Locate the cell with the specified text and output its (X, Y) center coordinate. 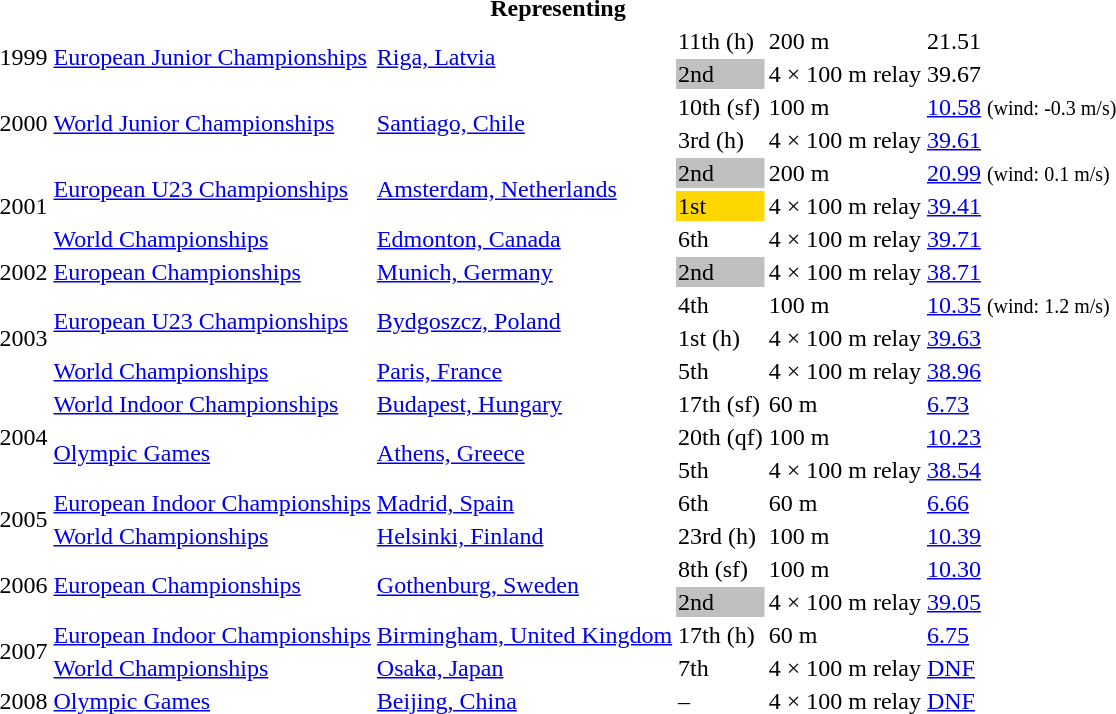
World Junior Championships (212, 124)
8th (sf) (721, 569)
Helsinki, Finland (524, 536)
Munich, Germany (524, 272)
World Indoor Championships (212, 404)
Gothenburg, Sweden (524, 586)
Bydgoszcz, Poland (524, 322)
Santiago, Chile (524, 124)
Birmingham, United Kingdom (524, 635)
Budapest, Hungary (524, 404)
17th (sf) (721, 404)
1st (721, 206)
Madrid, Spain (524, 503)
1st (h) (721, 338)
7th (721, 668)
European Junior Championships (212, 58)
Osaka, Japan (524, 668)
Amsterdam, Netherlands (524, 190)
Olympic Games (212, 454)
Riga, Latvia (524, 58)
3rd (h) (721, 140)
20th (qf) (721, 437)
10th (sf) (721, 107)
11th (h) (721, 41)
Paris, France (524, 371)
Edmonton, Canada (524, 239)
17th (h) (721, 635)
23rd (h) (721, 536)
4th (721, 305)
Athens, Greece (524, 454)
